Extract the [X, Y] coordinate from the center of the cell holding the provided text.  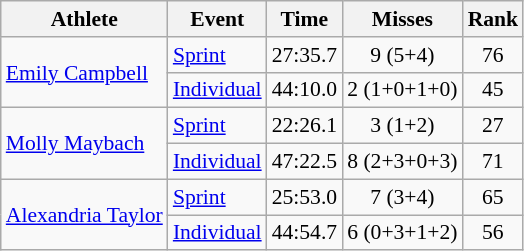
Alexandria Taylor [84, 214]
3 (1+2) [402, 126]
56 [494, 233]
Misses [402, 19]
45 [494, 90]
Athlete [84, 19]
47:22.5 [304, 162]
9 (5+4) [402, 55]
Molly Maybach [84, 144]
6 (0+3+1+2) [402, 233]
7 (3+4) [402, 197]
71 [494, 162]
76 [494, 55]
Time [304, 19]
44:10.0 [304, 90]
22:26.1 [304, 126]
27:35.7 [304, 55]
27 [494, 126]
44:54.7 [304, 233]
Emily Campbell [84, 72]
2 (1+0+1+0) [402, 90]
Rank [494, 19]
65 [494, 197]
Event [218, 19]
8 (2+3+0+3) [402, 162]
25:53.0 [304, 197]
